Return the (x, y) coordinate for the center point of the cell that contains the specified text.  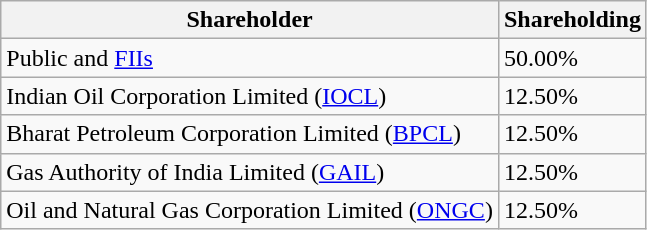
Bharat Petroleum Corporation Limited (BPCL) (250, 134)
Oil and Natural Gas Corporation Limited (ONGC) (250, 210)
50.00% (572, 58)
Indian Oil Corporation Limited (IOCL) (250, 96)
Shareholding (572, 20)
Public and FIIs (250, 58)
Shareholder (250, 20)
Gas Authority of India Limited (GAIL) (250, 172)
